Determine the (X, Y) coordinate at the center of the cell enclosing the given text.  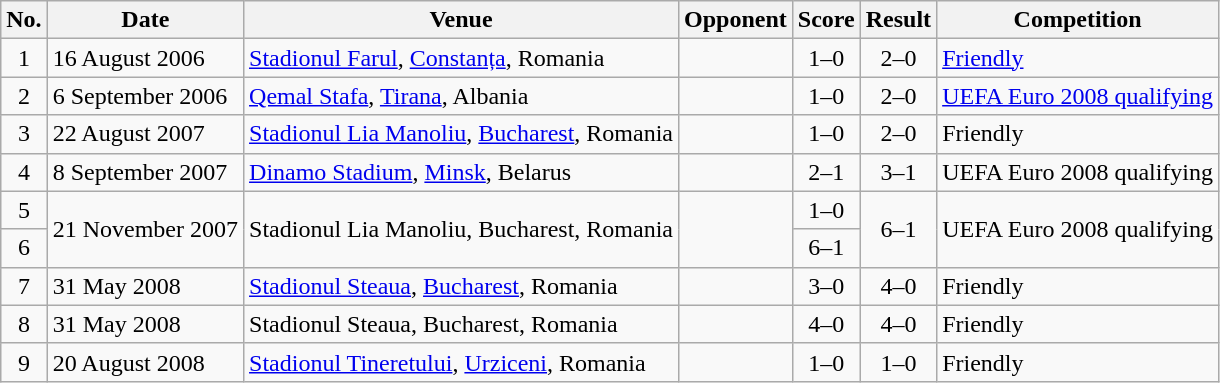
22 August 2007 (145, 134)
6 (24, 248)
5 (24, 210)
8 September 2007 (145, 172)
Stadionul Tineretului, Urziceni, Romania (462, 362)
No. (24, 20)
2–1 (826, 172)
Result (898, 20)
6 September 2006 (145, 96)
Competition (1078, 20)
4 (24, 172)
16 August 2006 (145, 58)
Opponent (736, 20)
7 (24, 286)
3–1 (898, 172)
Score (826, 20)
9 (24, 362)
1 (24, 58)
Stadionul Farul, Constanța, Romania (462, 58)
Venue (462, 20)
2 (24, 96)
8 (24, 324)
21 November 2007 (145, 229)
20 August 2008 (145, 362)
Dinamo Stadium, Minsk, Belarus (462, 172)
Date (145, 20)
Qemal Stafa, Tirana, Albania (462, 96)
3 (24, 134)
3–0 (826, 286)
